Capture the cell that displays the provided text and extract its [x, y] central coordinate. 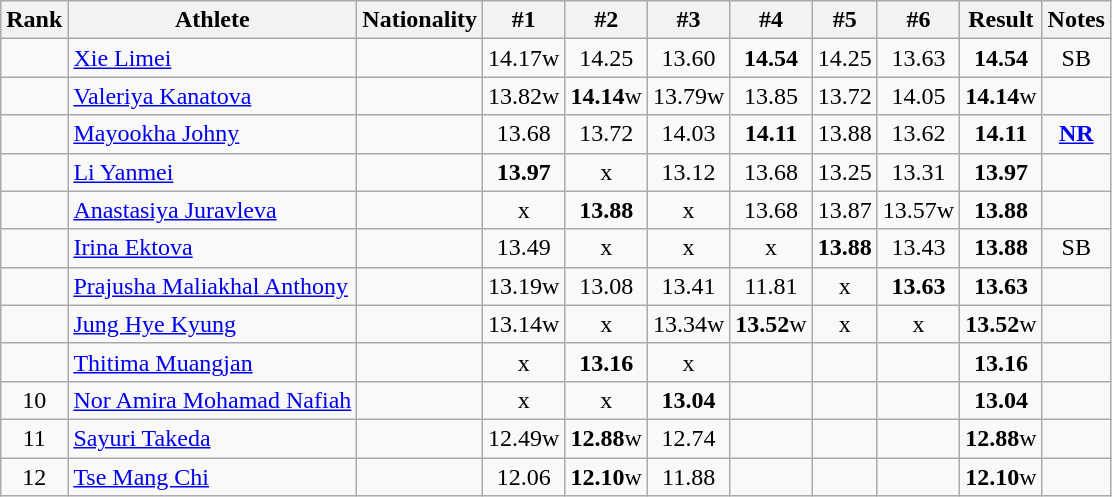
14.05 [918, 96]
13.25 [844, 172]
Prajusha Maliakhal Anthony [212, 286]
Athlete [212, 20]
Sayuri Takeda [212, 438]
13.08 [606, 286]
#3 [688, 20]
Li Yanmei [212, 172]
13.19w [524, 286]
Result [1001, 20]
13.57w [918, 210]
Tse Mang Chi [212, 477]
#2 [606, 20]
Rank [34, 20]
14.17w [524, 58]
13.79w [688, 96]
13.85 [771, 96]
14.03 [688, 134]
11.81 [771, 286]
13.49 [524, 248]
#6 [918, 20]
11 [34, 438]
13.12 [688, 172]
Nationality [420, 20]
13.62 [918, 134]
NR [1076, 134]
Anastasiya Juravleva [212, 210]
Mayookha Johny [212, 134]
12.06 [524, 477]
13.34w [688, 324]
Thitima Muangjan [212, 362]
13.60 [688, 58]
10 [34, 400]
11.88 [688, 477]
Nor Amira Mohamad Nafiah [212, 400]
#4 [771, 20]
12.74 [688, 438]
Valeriya Kanatova [212, 96]
12.49w [524, 438]
13.31 [918, 172]
Irina Ektova [212, 248]
#5 [844, 20]
13.82w [524, 96]
Xie Limei [212, 58]
13.43 [918, 248]
Notes [1076, 20]
Jung Hye Kyung [212, 324]
#1 [524, 20]
12 [34, 477]
13.14w [524, 324]
13.87 [844, 210]
13.41 [688, 286]
